Search for the cell housing the specified text and yield its [X, Y] center coordinate. 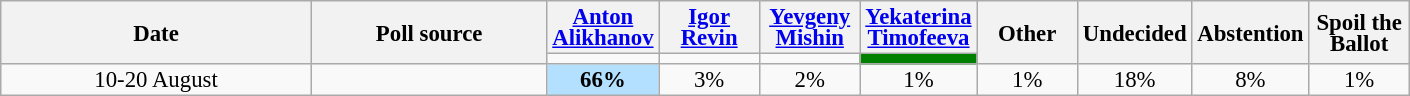
Undecided [1135, 32]
Abstention [1250, 32]
3% [710, 80]
Igor Revin [710, 28]
8% [1250, 80]
Yevgeny Mishin [810, 28]
Yekaterina Timofeeva [918, 28]
Anton Alikhanov [603, 28]
10-20 August [156, 80]
Other [1028, 32]
2% [810, 80]
Date [156, 32]
Spoil the Ballot [1360, 32]
18% [1135, 80]
66% [603, 80]
Poll source [429, 32]
